Find where the given text appears and provide that cell's center as [X, Y] coordinate. 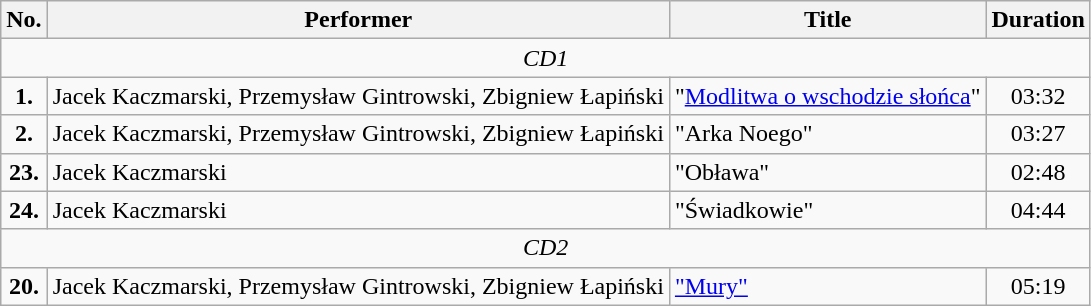
"Arka Noego" [828, 134]
CD2 [546, 248]
03:27 [1038, 134]
24. [24, 210]
05:19 [1038, 286]
1. [24, 96]
No. [24, 20]
04:44 [1038, 210]
02:48 [1038, 172]
"Modlitwa o wschodzie słońca" [828, 96]
20. [24, 286]
CD1 [546, 58]
Duration [1038, 20]
2. [24, 134]
Performer [358, 20]
"Mury" [828, 286]
03:32 [1038, 96]
Title [828, 20]
"Świadkowie" [828, 210]
"Obława" [828, 172]
23. [24, 172]
